Detect which cell encompasses the target text, then output its [x, y] center coordinate. 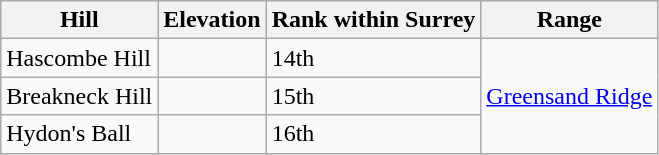
Hascombe Hill [80, 58]
Range [570, 20]
Elevation [212, 20]
16th [374, 134]
Greensand Ridge [570, 96]
Rank within Surrey [374, 20]
Breakneck Hill [80, 96]
Hydon's Ball [80, 134]
15th [374, 96]
14th [374, 58]
Hill [80, 20]
